Provide the [x, y] coordinate of the cell's center where the given text is located.  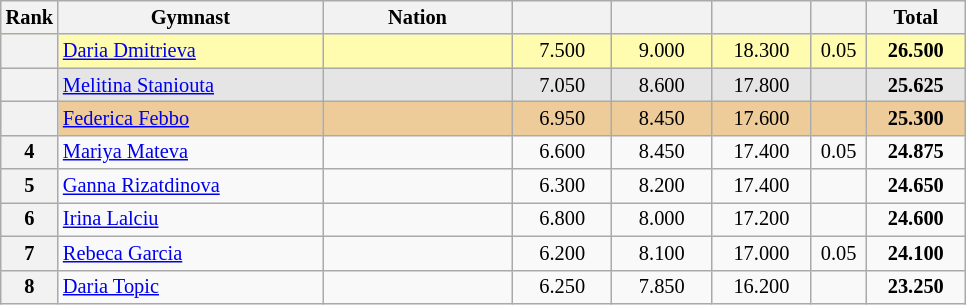
7.850 [662, 287]
8.600 [662, 85]
16.200 [762, 287]
17.000 [762, 253]
Mariya Mateva [190, 152]
8 [30, 287]
Daria Dmitrieva [190, 51]
24.100 [916, 253]
Ganna Rizatdinova [190, 186]
8.100 [662, 253]
7.050 [562, 85]
25.300 [916, 118]
6 [30, 219]
17.600 [762, 118]
Melitina Staniouta [190, 85]
6.600 [562, 152]
6.300 [562, 186]
Irina Lalciu [190, 219]
7 [30, 253]
25.625 [916, 85]
Nation [418, 17]
23.250 [916, 287]
24.650 [916, 186]
6.950 [562, 118]
Rebeca Garcia [190, 253]
Daria Topic [190, 287]
6.200 [562, 253]
8.200 [662, 186]
6.250 [562, 287]
8.000 [662, 219]
24.875 [916, 152]
5 [30, 186]
7.500 [562, 51]
6.800 [562, 219]
24.600 [916, 219]
17.800 [762, 85]
26.500 [916, 51]
Total [916, 17]
Federica Febbo [190, 118]
9.000 [662, 51]
17.200 [762, 219]
4 [30, 152]
Gymnast [190, 17]
18.300 [762, 51]
Rank [30, 17]
